Search for the cell housing the specified text and yield its (X, Y) center coordinate. 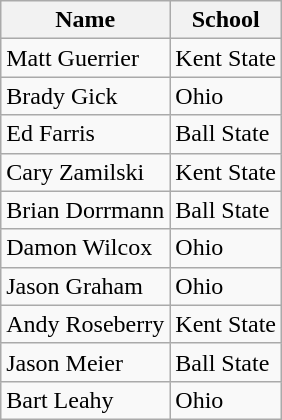
Jason Graham (86, 286)
Brady Gick (86, 96)
Brian Dorrmann (86, 210)
Jason Meier (86, 362)
Cary Zamilski (86, 172)
Ed Farris (86, 134)
Name (86, 20)
Andy Roseberry (86, 324)
School (226, 20)
Damon Wilcox (86, 248)
Bart Leahy (86, 400)
Matt Guerrier (86, 58)
